Pinpoint the cell where the given text exists, returning its (X, Y) midpoint coordinate. 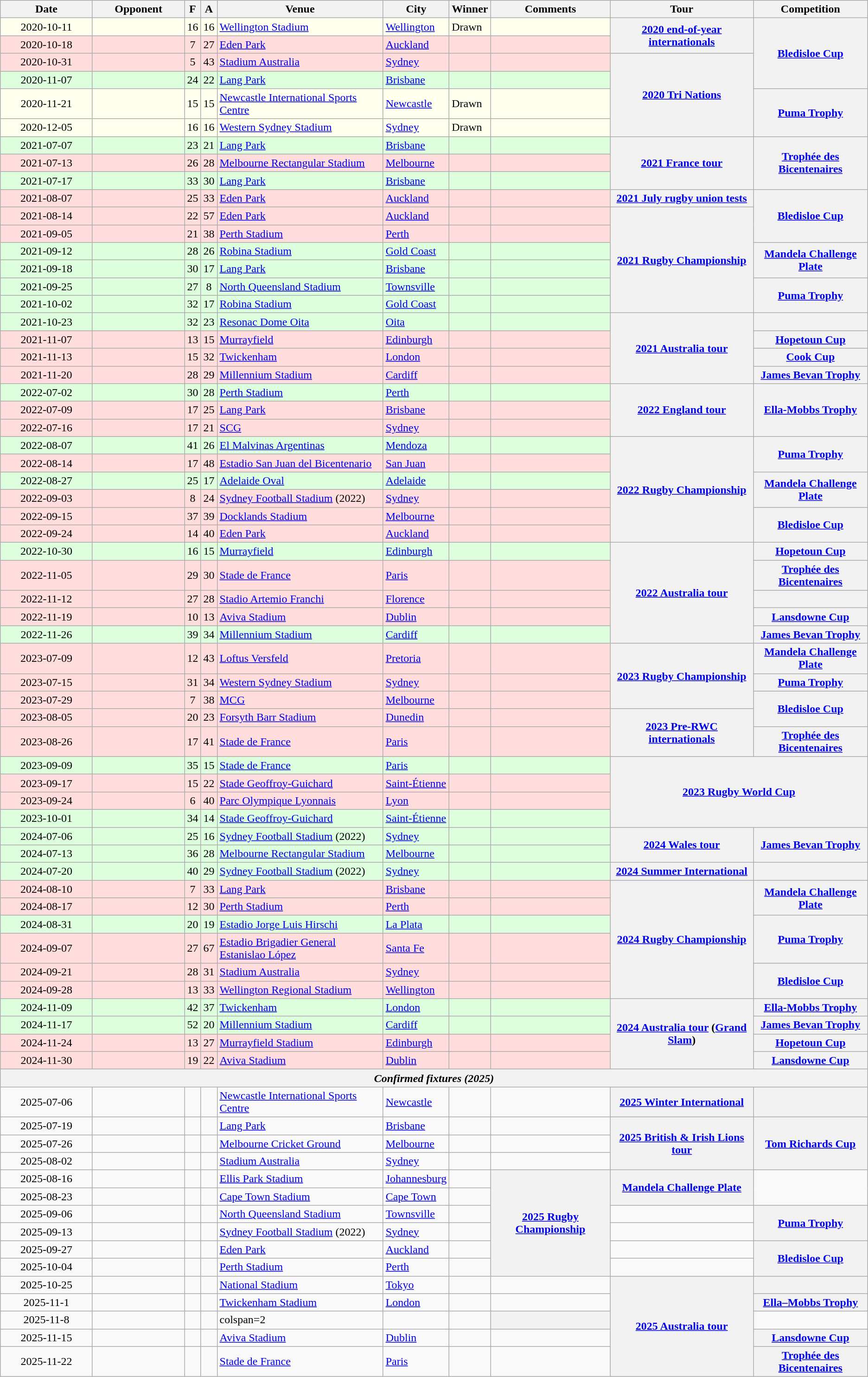
Wellington Regional Stadium (300, 990)
2020-12-05 (46, 128)
Date (46, 9)
2024-07-20 (46, 871)
2022-11-26 (46, 634)
2020-10-31 (46, 62)
Winner (470, 9)
2025-11-1 (46, 1302)
Estadio Brigadier General Estanislao López (300, 948)
42 (193, 1007)
2021-07-07 (46, 145)
2024-11-17 (46, 1025)
2025 Australia tour (682, 1326)
2021-10-02 (46, 304)
Forsyth Barr Stadium (300, 717)
2024-07-13 (46, 854)
F (193, 9)
2020 end-of-year internationals (682, 36)
2021-07-13 (46, 163)
2024-09-21 (46, 972)
2025-09-06 (46, 1214)
Ella–Mobbs Trophy (811, 1302)
2022-07-16 (46, 428)
2024 Australia tour (Grand Slam) (682, 1034)
2021-08-07 (46, 198)
2025-08-23 (46, 1197)
2022-10-30 (46, 551)
Comments (550, 9)
A (209, 9)
Parc Olympique Lyonnais (300, 801)
Santa Fe (416, 948)
2023-08-05 (46, 717)
2022 Australia tour (682, 593)
colspan=2 (300, 1320)
2025-11-15 (46, 1338)
2025-10-04 (46, 1267)
Stadio Artemio Franchi (300, 599)
Florence (416, 599)
2022-08-27 (46, 480)
2021-10-23 (46, 322)
2024-08-10 (46, 889)
2024 Summer International (682, 871)
Cape Town Stadium (300, 1197)
Oita (416, 322)
2024-07-06 (46, 836)
Cape Town (416, 1197)
2025-11-22 (46, 1362)
Docklands Stadium (300, 516)
2024-09-28 (46, 990)
2022-09-15 (46, 516)
Cook Cup (811, 357)
2022-07-02 (46, 392)
2022 England tour (682, 410)
2023-08-26 (46, 741)
2021-09-18 (46, 269)
Mendoza (416, 445)
52 (193, 1025)
2023-07-29 (46, 700)
2022-11-12 (46, 599)
Adelaide Oval (300, 480)
Resonac Dome Oita (300, 322)
2025-07-26 (46, 1143)
2025-09-27 (46, 1249)
48 (209, 463)
2021-09-05 (46, 233)
2022-08-07 (46, 445)
2024-08-31 (46, 924)
2021-11-07 (46, 339)
2023-07-09 (46, 659)
67 (209, 948)
2024-11-24 (46, 1043)
2021-07-17 (46, 180)
San Juan (416, 463)
Loftus Versfeld (300, 659)
La Plata (416, 924)
Venue (300, 9)
2025-07-06 (46, 1102)
2023-09-17 (46, 783)
36 (193, 854)
Tom Richards Cup (811, 1143)
Competition (811, 9)
2020-10-18 (46, 45)
2025-09-13 (46, 1232)
2025-08-02 (46, 1161)
2025 British & Irish Lions tour (682, 1143)
2021 Australia tour (682, 348)
2025-07-19 (46, 1126)
El Malvinas Argentinas (300, 445)
2023-09-24 (46, 801)
SCG (300, 428)
2022 Rugby Championship (682, 489)
2021-11-13 (46, 357)
2022-08-14 (46, 463)
2022-11-19 (46, 617)
Murrayfield Stadium (300, 1043)
National Stadium (300, 1285)
5 (193, 62)
2023-09-09 (46, 765)
Wellington Stadium (300, 27)
Confirmed fixtures (2025) (434, 1078)
35 (193, 765)
Melbourne Cricket Ground (300, 1143)
2024 Rugby Championship (682, 940)
2021-08-14 (46, 216)
2023 Rugby Championship (682, 676)
2024-09-07 (46, 948)
2025-11-8 (46, 1320)
Dunedin (416, 717)
2020-10-11 (46, 27)
2025 Rugby Championship (550, 1223)
2025 Winter International (682, 1102)
2021 France tour (682, 163)
2024-08-17 (46, 907)
2025-10-25 (46, 1285)
2021-09-25 (46, 287)
6 (193, 801)
Tour (682, 9)
2023-10-01 (46, 818)
2021-09-12 (46, 251)
2020-11-21 (46, 104)
2022-07-09 (46, 410)
Pretoria (416, 659)
Ellis Park Stadium (300, 1179)
2021-11-20 (46, 375)
Adelaide (416, 480)
2024-11-09 (46, 1007)
Twickenham Stadium (300, 1302)
10 (193, 617)
2023 Pre-RWC internationals (682, 733)
Lyon (416, 801)
2020-11-07 (46, 80)
2020 Tri Nations (682, 95)
2022-11-05 (46, 575)
Johannesburg (416, 1179)
2025-08-16 (46, 1179)
City (416, 9)
2024-11-30 (46, 1060)
57 (209, 216)
Opponent (138, 9)
Tokyo (416, 1285)
MCG (300, 700)
2022-09-03 (46, 498)
Estadio Jorge Luis Hirschi (300, 924)
Estadio San Juan del Bicentenario (300, 463)
2021 July rugby union tests (682, 198)
2023-07-15 (46, 682)
2024 Wales tour (682, 845)
2021 Rugby Championship (682, 260)
2022-09-24 (46, 534)
2023 Rugby World Cup (739, 792)
